Provide the (x, y) coordinate of the cell's center where the given text is located.  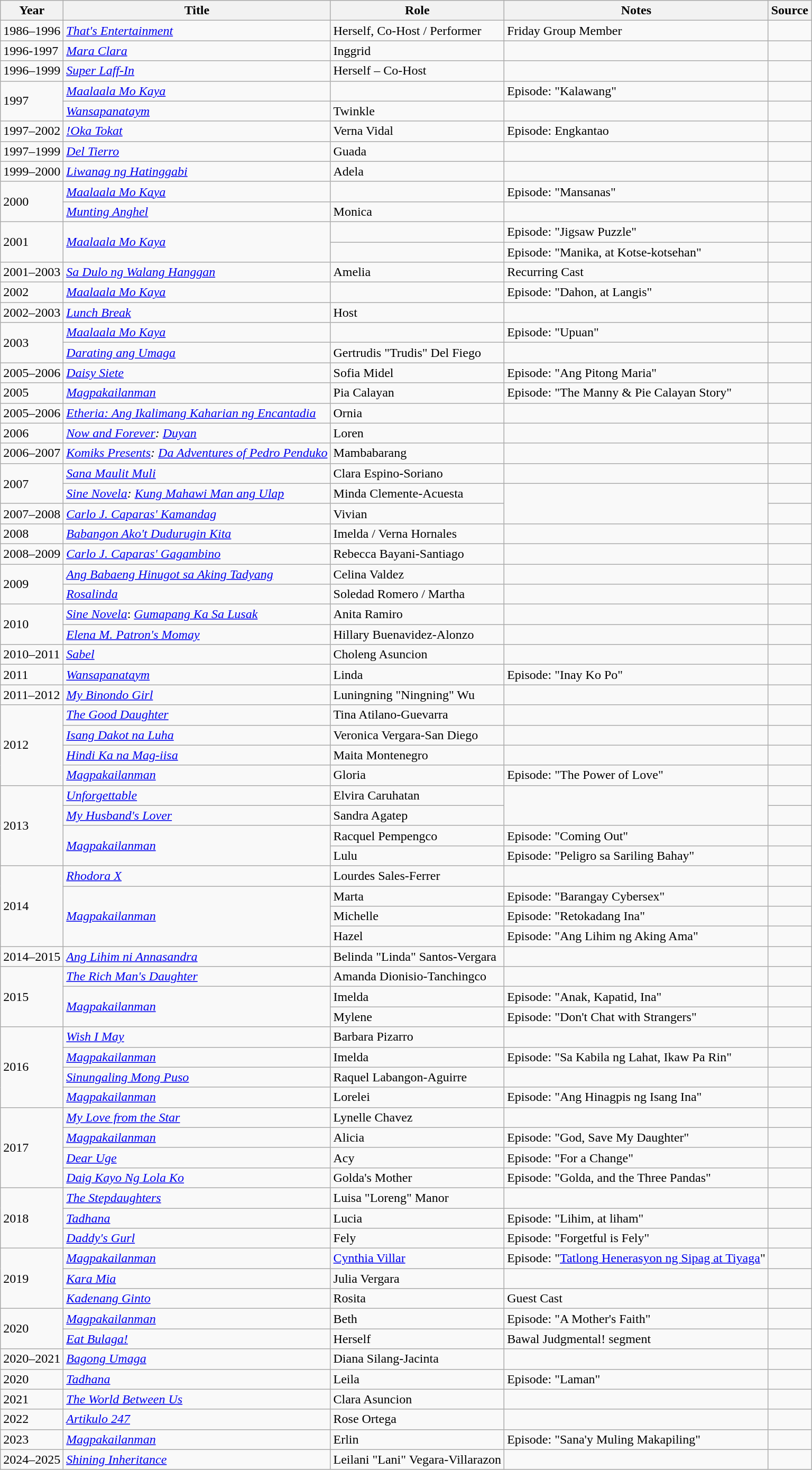
Vivian (418, 513)
Rebecca Bayani-Santiago (418, 554)
Etheria: Ang Ikalimang Kaharian ng Encantadia (197, 413)
Bawal Judgmental! segment (636, 1339)
2006–2007 (32, 453)
Rosita (418, 1299)
Kadenang Ginto (197, 1299)
1986–1996 (32, 31)
Racquel Pempengco (418, 835)
Monica (418, 212)
Episode: "Dahon, at Langis" (636, 292)
The Rich Man's Daughter (197, 977)
2012 (32, 745)
That's Entertainment (197, 31)
Sa Dulo ng Walang Hanggan (197, 272)
2007–2008 (32, 513)
Inggrid (418, 51)
Herself, Co-Host / Performer (418, 31)
Episode: "Mansanas" (636, 191)
Munting Anghel (197, 212)
The Stepdaughters (197, 1198)
Luisa "Loreng" Manor (418, 1198)
Leila (418, 1379)
Artikulo 247 (197, 1419)
1996-1997 (32, 51)
Lucia (418, 1218)
Carlo J. Caparas' Gagambino (197, 554)
Lulu (418, 856)
Episode: "A Mother's Faith" (636, 1319)
Twinkle (418, 111)
2008–2009 (32, 554)
Clara Espino-Soriano (418, 473)
Kara Mia (197, 1279)
Fely (418, 1238)
Episode: "Retokadang Ina" (636, 916)
1997–2002 (32, 131)
2010–2011 (32, 655)
2014–2015 (32, 957)
Episode: "Peligro sa Sariling Bahay" (636, 856)
Lunch Break (197, 313)
Hazel (418, 936)
!Oka Tokat (197, 131)
Episode: "Lihim, at liham" (636, 1218)
My Binondo Girl (197, 695)
1997–1999 (32, 151)
Episode: "The Power of Love" (636, 775)
Michelle (418, 916)
2020–2021 (32, 1359)
Mambabarang (418, 453)
Wish I May (197, 1037)
2009 (32, 584)
1996–1999 (32, 71)
Sabel (197, 655)
Raquel Labangon-Aguirre (418, 1077)
The World Between Us (197, 1399)
2000 (32, 201)
Soledad Romero / Martha (418, 594)
Amanda Dionisio-Tanchingco (418, 977)
Loren (418, 433)
Maita Montenegro (418, 755)
Luningning "Ningning" Wu (418, 695)
Guest Cast (636, 1299)
Episode: "Sa Kabila ng Lahat, Ikaw Pa Rin" (636, 1057)
2001–2003 (32, 272)
Unforgettable (197, 795)
1999–2000 (32, 171)
Source (790, 11)
Bagong Umaga (197, 1359)
Hindi Ka na Mag-iisa (197, 755)
Liwanag ng Hatinggabi (197, 171)
Leilani "Lani" Vegara-Villarazon (418, 1459)
Sine Novela: Kung Mahawi Man ang Ulap (197, 493)
Gertrudis "Trudis" Del Fiego (418, 353)
Darating ang Umaga (197, 353)
Clara Asuncion (418, 1399)
Marta (418, 896)
Episode: "Upuan" (636, 333)
Episode: "God, Save My Daughter" (636, 1137)
Episode: "Don't Chat with Strangers" (636, 1017)
Dear Uge (197, 1157)
Ornia (418, 413)
Episode: "Ang Hinagpis ng Isang Ina" (636, 1097)
Elena M. Patron's Momay (197, 635)
Lourdes Sales-Ferrer (418, 876)
Babangon Ako't Dudurugin Kita (197, 534)
2005 (32, 393)
Episode: "Coming Out" (636, 835)
Verna Vidal (418, 131)
Episode: "The Manny & Pie Calayan Story" (636, 393)
Episode: "Manika, at Kotse-kotsehan" (636, 252)
Celina Valdez (418, 574)
Mara Clara (197, 51)
Shining Inheritance (197, 1459)
2022 (32, 1419)
The Good Daughter (197, 715)
Del Tierro (197, 151)
Erlin (418, 1439)
Ang Lihim ni Annasandra (197, 957)
Recurring Cast (636, 272)
Episode: "Forgetful is Fely" (636, 1238)
1997 (32, 101)
Episode: "Barangay Cybersex" (636, 896)
2021 (32, 1399)
Episode: "Tatlong Henerasyon ng Sipag at Tiyaga" (636, 1258)
2007 (32, 483)
Eat Bulaga! (197, 1339)
Amelia (418, 272)
Guada (418, 151)
2014 (32, 906)
Barbara Pizarro (418, 1037)
Lorelei (418, 1097)
Episode: "Golda, and the Three Pandas" (636, 1178)
Year (32, 11)
Sine Novela: Gumapang Ka Sa Lusak (197, 614)
Julia Vergara (418, 1279)
Beth (418, 1319)
Herself – Co-Host (418, 71)
Daisy Siete (197, 373)
Episode: "For a Change" (636, 1157)
Lynelle Chavez (418, 1117)
Tina Atilano-Guevarra (418, 715)
Episode: "Ang Pitong Maria" (636, 373)
2002 (32, 292)
Herself (418, 1339)
Golda's Mother (418, 1178)
Acy (418, 1157)
2017 (32, 1147)
Imelda / Verna Hornales (418, 534)
Daddy's Gurl (197, 1238)
2019 (32, 1279)
Sofia Midel (418, 373)
Rose Ortega (418, 1419)
Ang Babaeng Hinugot sa Aking Tadyang (197, 574)
Episode: "Sana'y Muling Makapiling" (636, 1439)
2018 (32, 1218)
Isang Dakot na Luha (197, 735)
Notes (636, 11)
Super Laff-In (197, 71)
Pia Calayan (418, 393)
Belinda "Linda" Santos-Vergara (418, 957)
Rhodora X (197, 876)
Gloria (418, 775)
Carlo J. Caparas' Kamandag (197, 513)
2006 (32, 433)
2002–2003 (32, 313)
Choleng Asuncion (418, 655)
Title (197, 11)
2013 (32, 825)
2010 (32, 624)
Episode: "Laman" (636, 1379)
Sana Maulit Muli (197, 473)
My Husband's Lover (197, 815)
Daig Kayo Ng Lola Ko (197, 1178)
Adela (418, 171)
2003 (32, 343)
Host (418, 313)
Diana Silang-Jacinta (418, 1359)
Alicia (418, 1137)
2001 (32, 242)
2015 (32, 997)
Now and Forever: Duyan (197, 433)
2008 (32, 534)
2023 (32, 1439)
2016 (32, 1067)
Episode: "Inay Ko Po" (636, 675)
Role (418, 11)
2011–2012 (32, 695)
Veronica Vergara-San Diego (418, 735)
Sinungaling Mong Puso (197, 1077)
Mylene (418, 1017)
My Love from the Star (197, 1117)
Elvira Caruhatan (418, 795)
Linda (418, 675)
Episode: "Anak, Kapatid, Ina" (636, 997)
Episode: "Jigsaw Puzzle" (636, 232)
Rosalinda (197, 594)
Episode: "Kalawang" (636, 91)
Sandra Agatep (418, 815)
Anita Ramiro (418, 614)
Hillary Buenavidez-Alonzo (418, 635)
Episode: Engkantao (636, 131)
Episode: "Ang Lihim ng Aking Ama" (636, 936)
2024–2025 (32, 1459)
Friday Group Member (636, 31)
2011 (32, 675)
Komiks Presents: Da Adventures of Pedro Penduko (197, 453)
Cynthia Villar (418, 1258)
Minda Clemente-Acuesta (418, 493)
